Locate the cell with the specified text and output its [x, y] center coordinate. 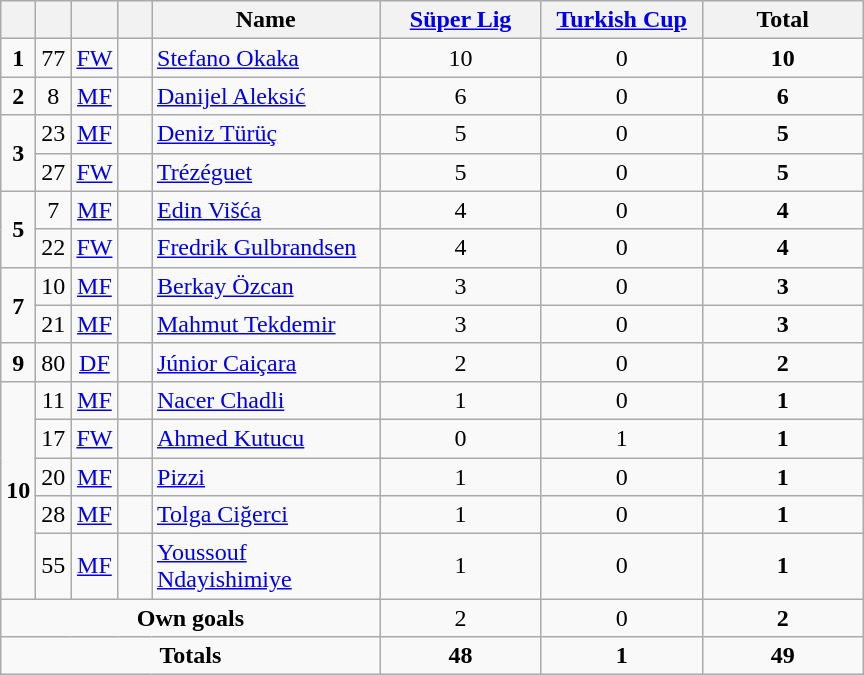
55 [54, 566]
11 [54, 400]
Júnior Caiçara [266, 362]
17 [54, 438]
21 [54, 324]
80 [54, 362]
Nacer Chadli [266, 400]
49 [782, 656]
Berkay Özcan [266, 286]
20 [54, 477]
Totals [190, 656]
48 [460, 656]
Mahmut Tekdemir [266, 324]
Trézéguet [266, 172]
Own goals [190, 618]
Deniz Türüç [266, 134]
Danijel Aleksić [266, 96]
22 [54, 248]
Pizzi [266, 477]
Tolga Ciğerci [266, 515]
Süper Lig [460, 20]
DF [94, 362]
Name [266, 20]
27 [54, 172]
9 [18, 362]
23 [54, 134]
Stefano Okaka [266, 58]
Youssouf Ndayishimiye [266, 566]
Edin Višća [266, 210]
Turkish Cup [622, 20]
Total [782, 20]
8 [54, 96]
Fredrik Gulbrandsen [266, 248]
77 [54, 58]
28 [54, 515]
Ahmed Kutucu [266, 438]
